Identify which cell holds the provided text, then report its (X, Y) central coordinate. 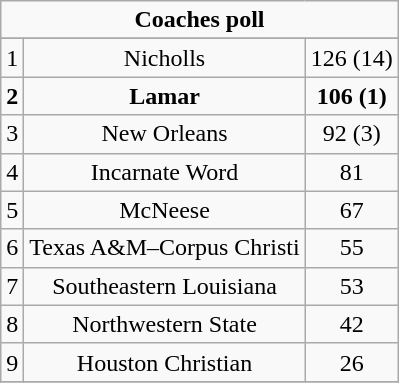
2 (12, 96)
Nicholls (164, 58)
8 (12, 324)
67 (352, 210)
53 (352, 286)
McNeese (164, 210)
Southeastern Louisiana (164, 286)
92 (3) (352, 134)
4 (12, 172)
9 (12, 362)
1 (12, 58)
Houston Christian (164, 362)
7 (12, 286)
Northwestern State (164, 324)
5 (12, 210)
55 (352, 248)
3 (12, 134)
New Orleans (164, 134)
Lamar (164, 96)
106 (1) (352, 96)
Incarnate Word (164, 172)
126 (14) (352, 58)
6 (12, 248)
Texas A&M–Corpus Christi (164, 248)
42 (352, 324)
26 (352, 362)
Coaches poll (200, 20)
81 (352, 172)
